Scan for the cell matching the given text and deliver its [x, y] coordinate at center. 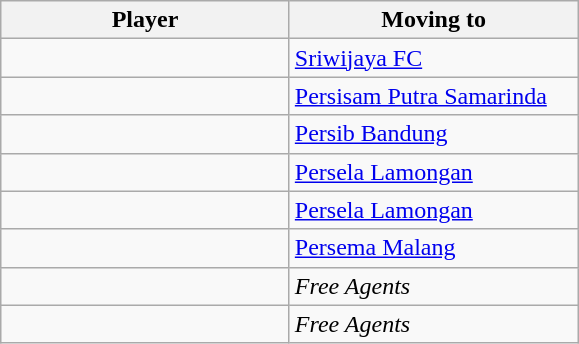
Persema Malang [434, 248]
Player [146, 20]
Persib Bandung [434, 134]
Moving to [434, 20]
Sriwijaya FC [434, 58]
Persisam Putra Samarinda [434, 96]
